For the text-containing cell, return its midpoint in [x, y] coordinate format. 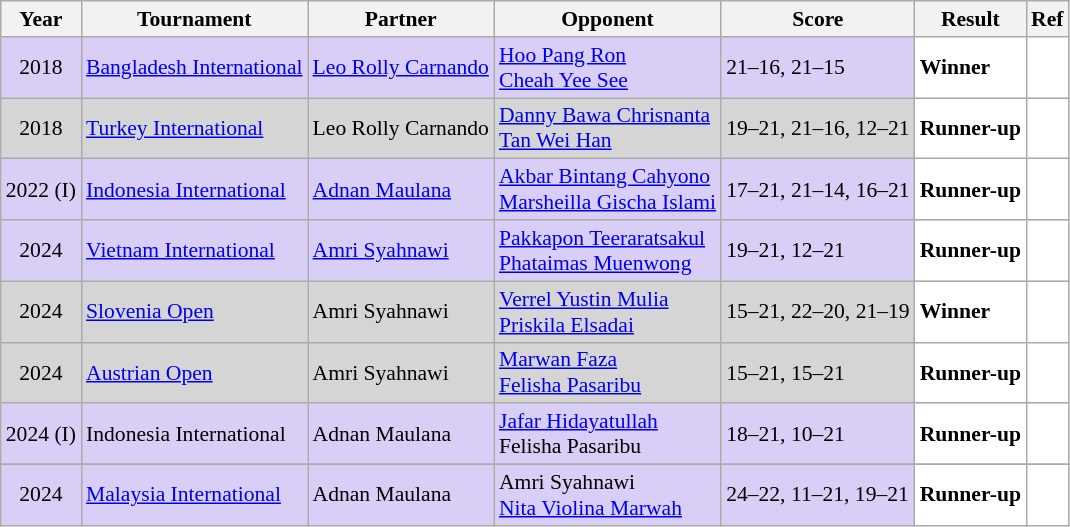
Ref [1047, 19]
Malaysia International [194, 496]
Hoo Pang Ron Cheah Yee See [608, 68]
15–21, 22–20, 21–19 [818, 312]
21–16, 21–15 [818, 68]
Tournament [194, 19]
Opponent [608, 19]
Verrel Yustin Mulia Priskila Elsadai [608, 312]
Year [41, 19]
Amri Syahnawi Nita Violina Marwah [608, 496]
15–21, 15–21 [818, 372]
Vietnam International [194, 250]
Pakkapon Teeraratsakul Phataimas Muenwong [608, 250]
17–21, 21–14, 16–21 [818, 190]
Turkey International [194, 128]
Marwan Faza Felisha Pasaribu [608, 372]
19–21, 21–16, 12–21 [818, 128]
Score [818, 19]
Austrian Open [194, 372]
Jafar Hidayatullah Felisha Pasaribu [608, 434]
Akbar Bintang Cahyono Marsheilla Gischa Islami [608, 190]
2022 (I) [41, 190]
18–21, 10–21 [818, 434]
19–21, 12–21 [818, 250]
Danny Bawa Chrisnanta Tan Wei Han [608, 128]
24–22, 11–21, 19–21 [818, 496]
2024 (I) [41, 434]
Result [970, 19]
Partner [401, 19]
Bangladesh International [194, 68]
Slovenia Open [194, 312]
